Scan for the cell matching the given text and deliver its (X, Y) coordinate at center. 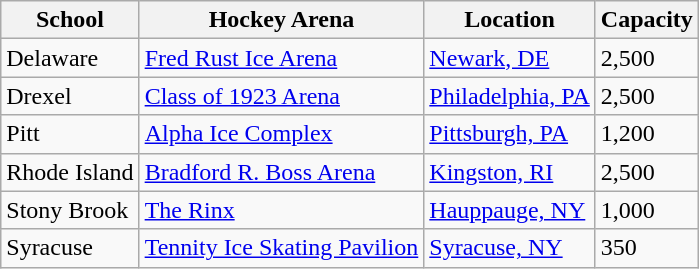
Pittsburgh, PA (510, 134)
Philadelphia, PA (510, 96)
Syracuse, NY (510, 248)
Rhode Island (70, 172)
Alpha Ice Complex (282, 134)
Hockey Arena (282, 20)
350 (646, 248)
Class of 1923 Arena (282, 96)
School (70, 20)
Pitt (70, 134)
The Rinx (282, 210)
Stony Brook (70, 210)
Hauppauge, NY (510, 210)
Tennity Ice Skating Pavilion (282, 248)
1,200 (646, 134)
Drexel (70, 96)
Capacity (646, 20)
Syracuse (70, 248)
Newark, DE (510, 58)
Kingston, RI (510, 172)
Location (510, 20)
Bradford R. Boss Arena (282, 172)
Delaware (70, 58)
Fred Rust Ice Arena (282, 58)
1,000 (646, 210)
